Search for the cell housing the specified text and yield its (X, Y) center coordinate. 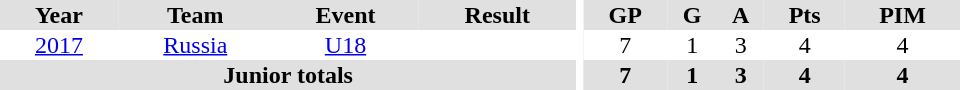
Year (59, 15)
Pts (804, 15)
A (740, 15)
GP (625, 15)
Team (196, 15)
Result (497, 15)
Russia (196, 45)
Event (346, 15)
U18 (346, 45)
PIM (902, 15)
2017 (59, 45)
Junior totals (288, 75)
G (692, 15)
